Pinpoint the cell where the given text exists, returning its (x, y) midpoint coordinate. 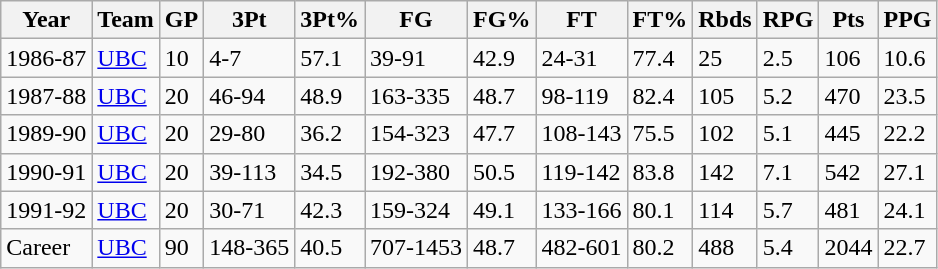
142 (725, 172)
75.5 (660, 134)
24.1 (908, 210)
Rbds (725, 20)
10 (181, 58)
106 (848, 58)
1991-92 (46, 210)
FG% (502, 20)
445 (848, 134)
481 (848, 210)
Pts (848, 20)
PPG (908, 20)
98-119 (582, 96)
42.3 (330, 210)
488 (725, 248)
80.2 (660, 248)
80.1 (660, 210)
102 (725, 134)
RPG (788, 20)
FT (582, 20)
542 (848, 172)
46-94 (250, 96)
470 (848, 96)
GP (181, 20)
108-143 (582, 134)
24-31 (582, 58)
57.1 (330, 58)
22.2 (908, 134)
5.4 (788, 248)
482-601 (582, 248)
Team (126, 20)
29-80 (250, 134)
77.4 (660, 58)
154-323 (416, 134)
5.2 (788, 96)
105 (725, 96)
707-1453 (416, 248)
23.5 (908, 96)
5.1 (788, 134)
133-166 (582, 210)
47.7 (502, 134)
30-71 (250, 210)
10.6 (908, 58)
119-142 (582, 172)
27.1 (908, 172)
34.5 (330, 172)
192-380 (416, 172)
2.5 (788, 58)
159-324 (416, 210)
50.5 (502, 172)
163-335 (416, 96)
36.2 (330, 134)
39-91 (416, 58)
114 (725, 210)
49.1 (502, 210)
1986-87 (46, 58)
Career (46, 248)
3Pt (250, 20)
3Pt% (330, 20)
42.9 (502, 58)
1989-90 (46, 134)
5.7 (788, 210)
4-7 (250, 58)
2044 (848, 248)
90 (181, 248)
FT% (660, 20)
82.4 (660, 96)
83.8 (660, 172)
148-365 (250, 248)
22.7 (908, 248)
FG (416, 20)
1987-88 (46, 96)
40.5 (330, 248)
Year (46, 20)
39-113 (250, 172)
48.9 (330, 96)
1990-91 (46, 172)
7.1 (788, 172)
25 (725, 58)
